For the text-containing cell, return its midpoint in (X, Y) coordinate format. 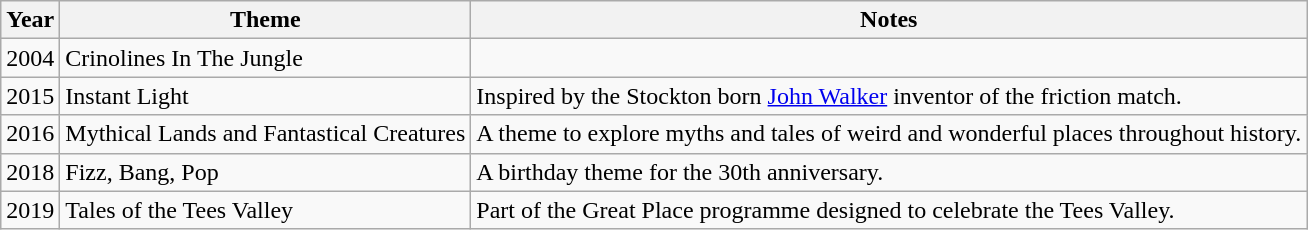
Part of the Great Place programme designed to celebrate the Tees Valley. (889, 210)
2015 (30, 96)
Inspired by the Stockton born John Walker inventor of the friction match. (889, 96)
2019 (30, 210)
Year (30, 20)
2016 (30, 134)
A theme to explore myths and tales of weird and wonderful places throughout history. (889, 134)
Tales of the Tees Valley (266, 210)
2018 (30, 172)
Mythical Lands and Fantastical Creatures (266, 134)
Theme (266, 20)
Crinolines In The Jungle (266, 58)
2004 (30, 58)
A birthday theme for the 30th anniversary. (889, 172)
Fizz, Bang, Pop (266, 172)
Instant Light (266, 96)
Notes (889, 20)
